Pinpoint the cell where the given text exists, returning its [x, y] midpoint coordinate. 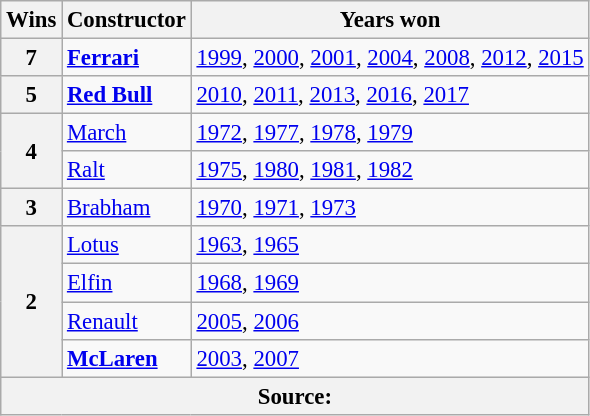
1963, 1965 [390, 245]
Red Bull [127, 95]
Elfin [127, 283]
Lotus [127, 245]
3 [32, 208]
Source: [295, 396]
Constructor [127, 20]
4 [32, 152]
2005, 2006 [390, 321]
1975, 1980, 1981, 1982 [390, 170]
1970, 1971, 1973 [390, 208]
McLaren [127, 358]
Years won [390, 20]
1999, 2000, 2001, 2004, 2008, 2012, 2015 [390, 58]
Ferrari [127, 58]
March [127, 133]
1968, 1969 [390, 283]
7 [32, 58]
2 [32, 301]
5 [32, 95]
1972, 1977, 1978, 1979 [390, 133]
Ralt [127, 170]
2003, 2007 [390, 358]
Brabham [127, 208]
Renault [127, 321]
Wins [32, 20]
2010, 2011, 2013, 2016, 2017 [390, 95]
